Detect which cell encompasses the target text, then output its (X, Y) center coordinate. 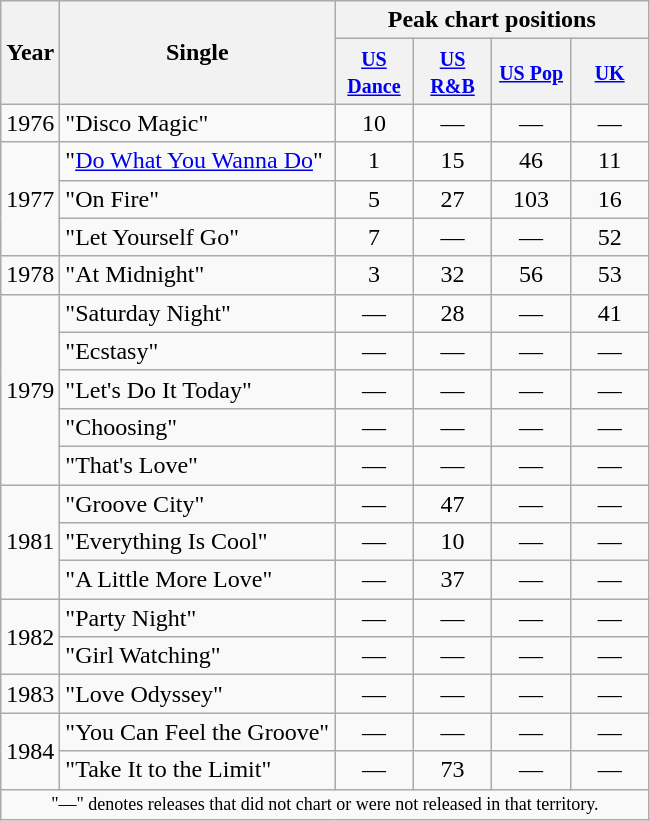
1983 (30, 694)
Year (30, 52)
"You Can Feel the Groove" (198, 732)
56 (532, 275)
1981 (30, 541)
"Saturday Night" (198, 313)
1984 (30, 751)
103 (532, 199)
"Choosing" (198, 427)
UK (610, 72)
73 (452, 770)
US Dance (374, 72)
3 (374, 275)
"Let's Do It Today" (198, 389)
— (532, 313)
52 (610, 237)
"On Fire" (198, 199)
53 (610, 275)
"Girl Watching" (198, 656)
46 (532, 161)
"Party Night" (198, 618)
"Do What You Wanna Do" (198, 161)
US Pop (532, 72)
1976 (30, 123)
41 (610, 313)
1979 (30, 389)
1977 (30, 199)
"Groove City" (198, 503)
1 (374, 161)
"A Little More Love" (198, 580)
1982 (30, 637)
"Love Odyssey" (198, 694)
"Disco Magic" (198, 123)
37 (452, 580)
"Everything Is Cool" (198, 542)
1978 (30, 275)
"That's Love" (198, 465)
16 (610, 199)
"At Midnight" (198, 275)
Single (198, 52)
27 (452, 199)
7 (374, 237)
Peak chart positions (492, 20)
US R&B (452, 72)
47 (452, 503)
15 (452, 161)
"Take It to the Limit" (198, 770)
11 (610, 161)
"Ecstasy" (198, 351)
28 (452, 313)
5 (374, 199)
"Let Yourself Go" (198, 237)
"—" denotes releases that did not chart or were not released in that territory. (325, 804)
32 (452, 275)
